Determine the [X, Y] coordinate at the center of the cell enclosing the given text.  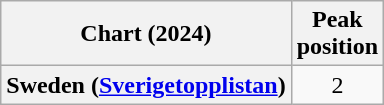
2 [337, 85]
Peakposition [337, 34]
Sweden (Sverigetopplistan) [146, 85]
Chart (2024) [146, 34]
